Return [x, y] of the center of cell containing provided text 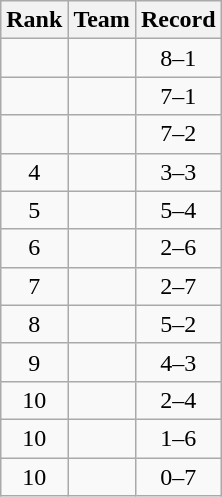
2–4 [178, 400]
8–1 [178, 58]
5–2 [178, 324]
6 [34, 248]
5–4 [178, 210]
Record [178, 20]
7–2 [178, 134]
0–7 [178, 477]
8 [34, 324]
Rank [34, 20]
9 [34, 362]
2–7 [178, 286]
7 [34, 286]
Team [102, 20]
3–3 [178, 172]
4 [34, 172]
2–6 [178, 248]
1–6 [178, 438]
7–1 [178, 96]
4–3 [178, 362]
5 [34, 210]
